Return (X, Y) of the center of cell containing provided text 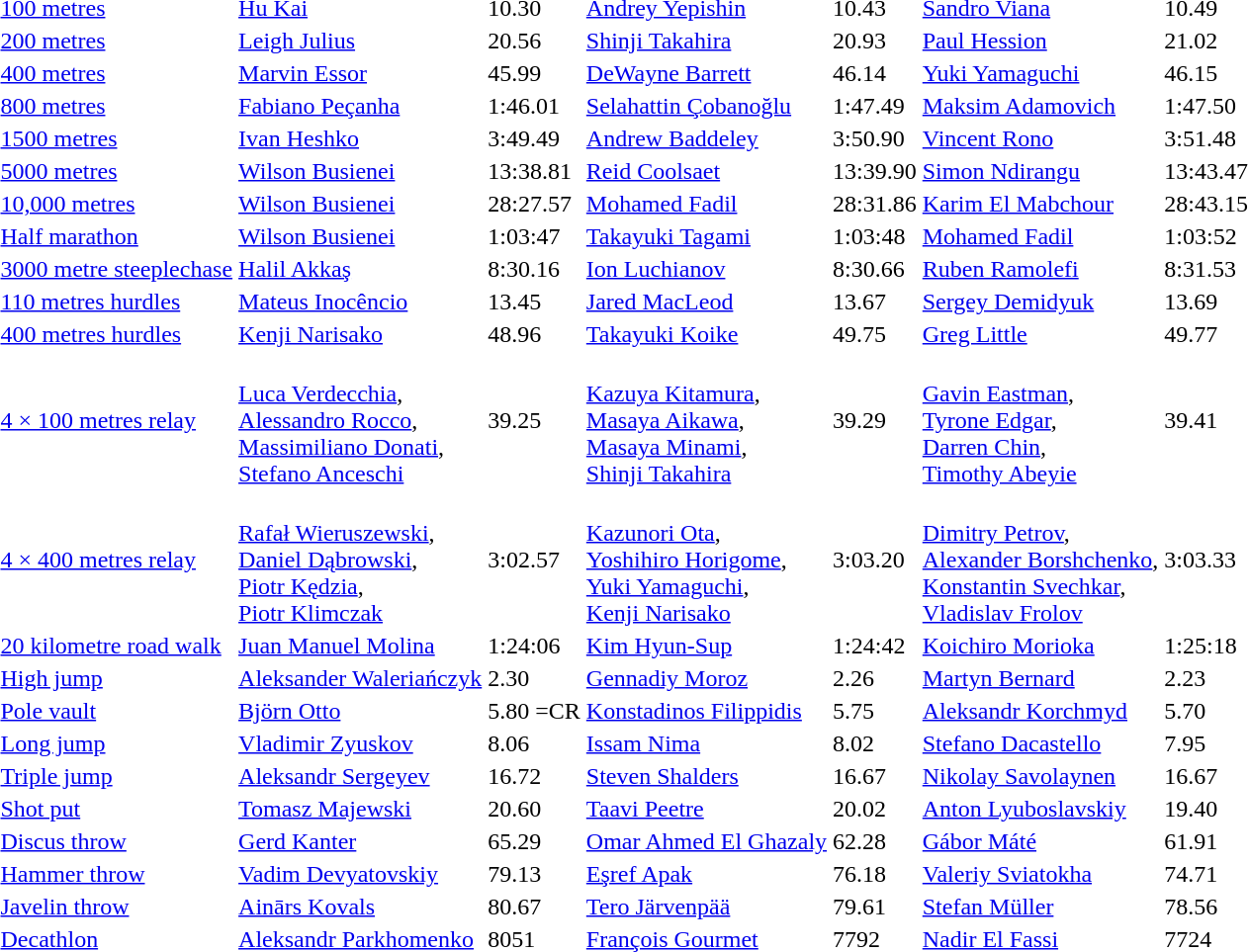
48.96 (534, 334)
Simon Ndirangu (1040, 171)
2.26 (875, 678)
20.56 (534, 41)
62.28 (875, 841)
Aleksandr Sergeyev (360, 776)
Anton Lyuboslavskiy (1040, 809)
46.14 (875, 73)
Vincent Rono (1040, 138)
Luca Verdecchia,Alessandro Rocco,Massimiliano Donati,Stefano Anceschi (360, 420)
Shinji Takahira (706, 41)
Vladimir Zyuskov (360, 743)
Koichiro Morioka (1040, 646)
Martyn Bernard (1040, 678)
1:24:42 (875, 646)
20.93 (875, 41)
Maksim Adamovich (1040, 106)
Selahattin Çobanoğlu (706, 106)
Kazuya Kitamura,Masaya Aikawa,Masaya Minami,Shinji Takahira (706, 420)
Nikolay Savolaynen (1040, 776)
Issam Nima (706, 743)
65.29 (534, 841)
Stefano Dacastello (1040, 743)
1:03:47 (534, 236)
39.29 (875, 420)
Omar Ahmed El Ghazaly (706, 841)
Marvin Essor (360, 73)
Taavi Peetre (706, 809)
16.72 (534, 776)
20.02 (875, 809)
Gavin Eastman,Tyrone Edgar,Darren Chin,Timothy Abeyie (1040, 420)
Björn Otto (360, 711)
DeWayne Barrett (706, 73)
45.99 (534, 73)
Gerd Kanter (360, 841)
Tero Järvenpää (706, 907)
79.13 (534, 874)
Vadim Devyatovskiy (360, 874)
Stefan Müller (1040, 907)
Halil Akkaş (360, 269)
8:30.16 (534, 269)
13:39.90 (875, 171)
16.67 (875, 776)
Ainārs Kovals (360, 907)
Fabiano Peçanha (360, 106)
20.60 (534, 809)
8:30.66 (875, 269)
Karim El Mabchour (1040, 204)
Rafał Wieruszewski,Daniel Dąbrowski,Piotr Kędzia,Piotr Klimczak (360, 560)
Yuki Yamaguchi (1040, 73)
1:46.01 (534, 106)
Tomasz Majewski (360, 809)
28:31.86 (875, 204)
Gábor Máté (1040, 841)
2.30 (534, 678)
Ion Luchianov (706, 269)
3:50.90 (875, 138)
Gennadiy Moroz (706, 678)
Reid Coolsaet (706, 171)
Aleksandr Korchmyd (1040, 711)
39.25 (534, 420)
Kazunori Ota,Yoshihiro Horigome,Yuki Yamaguchi,Kenji Narisako (706, 560)
Konstadinos Filippidis (706, 711)
Dimitry Petrov,Alexander Borshchenko,Konstantin Svechkar,Vladislav Frolov (1040, 560)
Juan Manuel Molina (360, 646)
Paul Hession (1040, 41)
13.67 (875, 302)
5.75 (875, 711)
13:38.81 (534, 171)
Jared MacLeod (706, 302)
Ruben Ramolefi (1040, 269)
Valeriy Sviatokha (1040, 874)
Kim Hyun-Sup (706, 646)
13.45 (534, 302)
5.80 =CR (534, 711)
28:27.57 (534, 204)
3:03.20 (875, 560)
Ivan Heshko (360, 138)
Andrew Baddeley (706, 138)
Mateus Inocêncio (360, 302)
76.18 (875, 874)
Kenji Narisako (360, 334)
79.61 (875, 907)
1:03:48 (875, 236)
3:49.49 (534, 138)
Aleksander Waleriańczyk (360, 678)
Eşref Apak (706, 874)
Steven Shalders (706, 776)
Takayuki Tagami (706, 236)
Takayuki Koike (706, 334)
3:02.57 (534, 560)
1:47.49 (875, 106)
Sergey Demidyuk (1040, 302)
8.02 (875, 743)
49.75 (875, 334)
Greg Little (1040, 334)
1:24:06 (534, 646)
Leigh Julius (360, 41)
8.06 (534, 743)
80.67 (534, 907)
